From the cell containing the given text, extract its center point as [X, Y] coordinate. 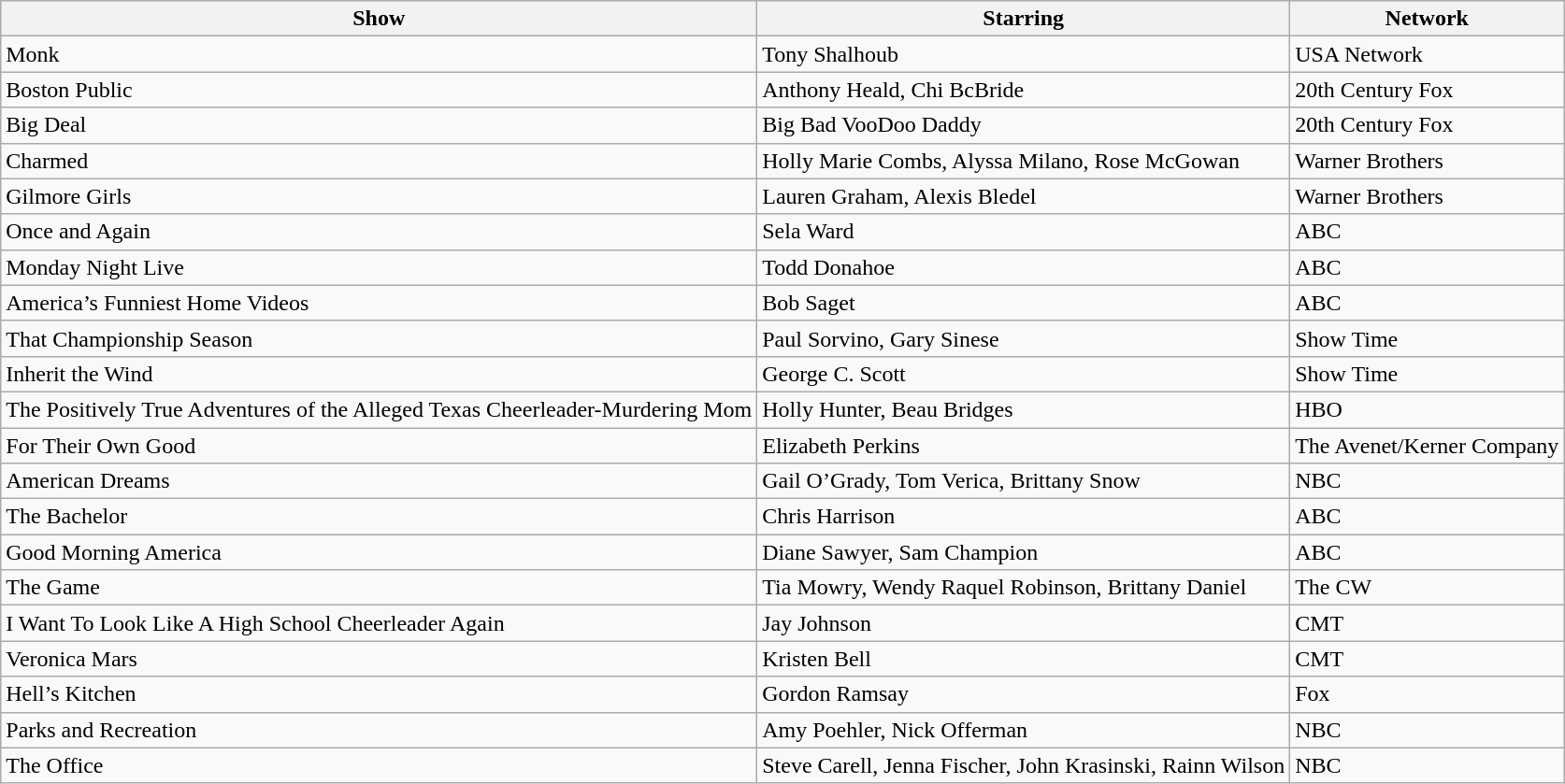
Amy Poehler, Nick Offerman [1024, 730]
Boston Public [380, 90]
Fox [1427, 694]
Good Morning America [380, 552]
The Avenet/Kerner Company [1427, 446]
Chris Harrison [1024, 517]
For Their Own Good [380, 446]
The CW [1427, 588]
Once and Again [380, 232]
That Championship Season [380, 338]
Monday Night Live [380, 267]
American Dreams [380, 481]
Gail O’Grady, Tom Verica, Brittany Snow [1024, 481]
Gordon Ramsay [1024, 694]
Parks and Recreation [380, 730]
Hell’s Kitchen [380, 694]
The Game [380, 588]
Kristen Bell [1024, 659]
Network [1427, 19]
Jay Johnson [1024, 623]
Sela Ward [1024, 232]
The Positively True Adventures of the Alleged Texas Cheerleader-Murdering Mom [380, 409]
Diane Sawyer, Sam Champion [1024, 552]
Veronica Mars [380, 659]
Big Deal [380, 125]
Tia Mowry, Wendy Raquel Robinson, Brittany Daniel [1024, 588]
Starring [1024, 19]
Todd Donahoe [1024, 267]
Tony Shalhoub [1024, 54]
Bob Saget [1024, 303]
I Want To Look Like A High School Cheerleader Again [380, 623]
Holly Marie Combs, Alyssa Milano, Rose McGowan [1024, 161]
Show [380, 19]
Charmed [380, 161]
Lauren Graham, Alexis Bledel [1024, 196]
Steve Carell, Jenna Fischer, John Krasinski, Rainn Wilson [1024, 765]
The Bachelor [380, 517]
HBO [1427, 409]
Inherit the Wind [380, 374]
Elizabeth Perkins [1024, 446]
Gilmore Girls [380, 196]
America’s Funniest Home Videos [380, 303]
Big Bad VooDoo Daddy [1024, 125]
USA Network [1427, 54]
George C. Scott [1024, 374]
The Office [380, 765]
Anthony Heald, Chi BcBride [1024, 90]
Paul Sorvino, Gary Sinese [1024, 338]
Holly Hunter, Beau Bridges [1024, 409]
Monk [380, 54]
